Identify which cell holds the provided text, then report its (X, Y) central coordinate. 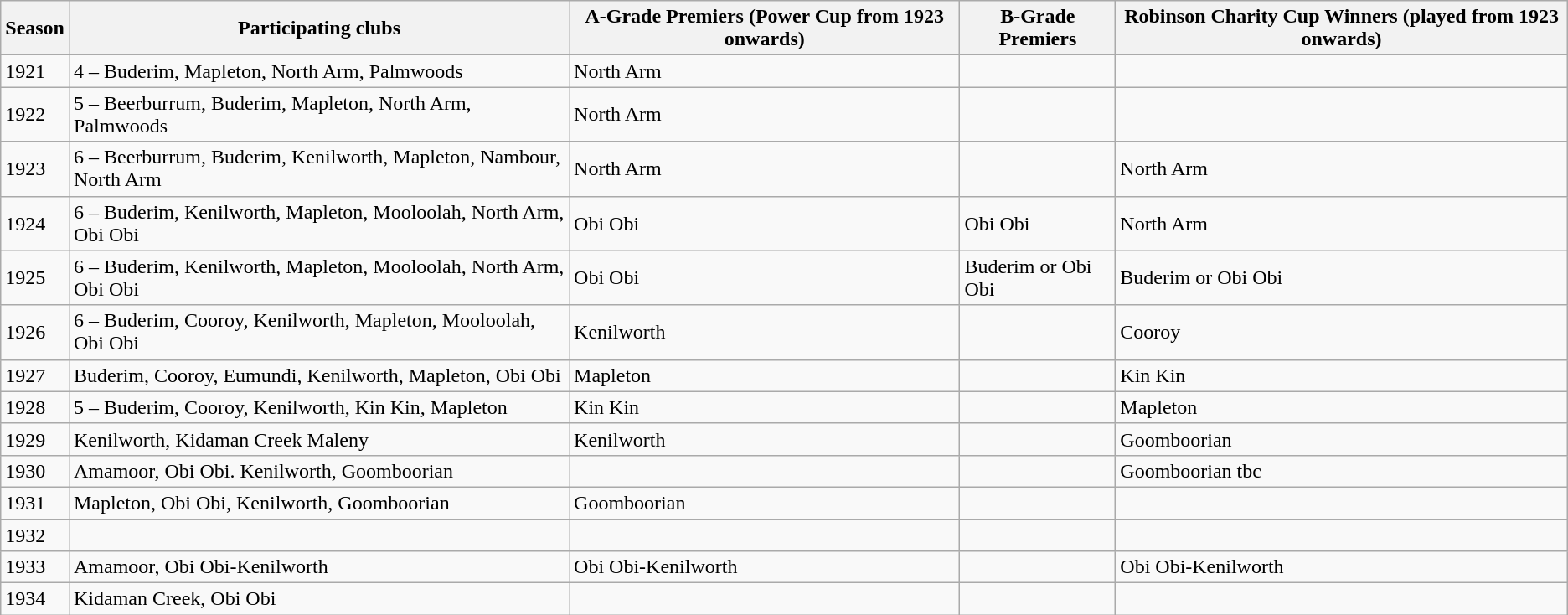
1934 (35, 599)
Season (35, 28)
1928 (35, 407)
1922 (35, 114)
4 – Buderim, Mapleton, North Arm, Palmwoods (318, 71)
1923 (35, 169)
5 – Buderim, Cooroy, Kenilworth, Kin Kin, Mapleton (318, 407)
1926 (35, 332)
6 – Beerburrum, Buderim, Kenilworth, Mapleton, Nambour, North Arm (318, 169)
6 – Buderim, Cooroy, Kenilworth, Mapleton, Mooloolah, Obi Obi (318, 332)
1924 (35, 223)
Mapleton, Obi Obi, Kenilworth, Goomboorian (318, 503)
1930 (35, 471)
Cooroy (1342, 332)
Goomboorian tbc (1342, 471)
5 – Beerburrum, Buderim, Mapleton, North Arm, Palmwoods (318, 114)
Kenilworth, Kidaman Creek Maleny (318, 439)
1931 (35, 503)
Kidaman Creek, Obi Obi (318, 599)
1933 (35, 567)
Amamoor, Obi Obi-Kenilworth (318, 567)
1932 (35, 535)
Amamoor, Obi Obi. Kenilworth, Goomboorian (318, 471)
1921 (35, 71)
Buderim, Cooroy, Eumundi, Kenilworth, Mapleton, Obi Obi (318, 375)
1927 (35, 375)
1929 (35, 439)
Participating clubs (318, 28)
1925 (35, 278)
B-Grade Premiers (1038, 28)
Robinson Charity Cup Winners (played from 1923 onwards) (1342, 28)
A-Grade Premiers (Power Cup from 1923 onwards) (765, 28)
